From the cell containing the given text, extract its center point as [X, Y] coordinate. 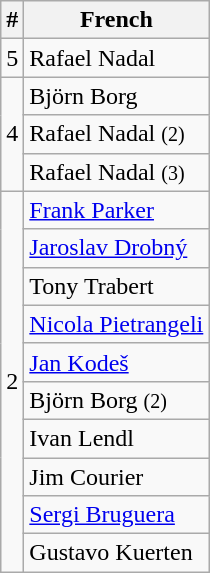
Jaroslav Drobný [116, 248]
Nicola Pietrangeli [116, 324]
Sergi Bruguera [116, 515]
Rafael Nadal (3) [116, 172]
Ivan Lendl [116, 438]
4 [12, 134]
# [12, 20]
Rafael Nadal (2) [116, 134]
Jan Kodeš [116, 362]
Jim Courier [116, 477]
Gustavo Kuerten [116, 553]
Rafael Nadal [116, 58]
2 [12, 382]
French [116, 20]
5 [12, 58]
Björn Borg [116, 96]
Tony Trabert [116, 286]
Frank Parker [116, 210]
Björn Borg (2) [116, 400]
